Locate the cell with the specified text and output its (x, y) center coordinate. 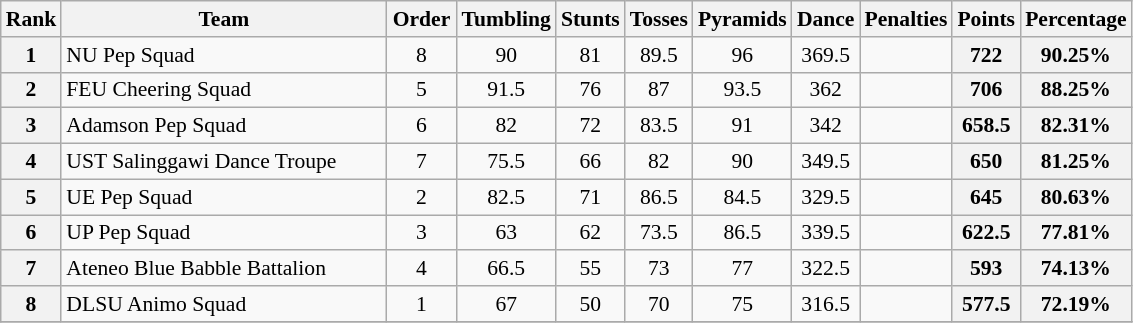
50 (590, 304)
Stunts (590, 19)
Points (986, 19)
96 (742, 55)
71 (590, 197)
Dance (826, 19)
Tosses (659, 19)
93.5 (742, 90)
658.5 (986, 126)
75 (742, 304)
722 (986, 55)
Rank (32, 19)
70 (659, 304)
77.81% (1076, 233)
73.5 (659, 233)
63 (506, 233)
75.5 (506, 162)
Penalties (906, 19)
Team (224, 19)
577.5 (986, 304)
Adamson Pep Squad (224, 126)
339.5 (826, 233)
80.63% (1076, 197)
66.5 (506, 269)
329.5 (826, 197)
DLSU Animo Squad (224, 304)
UE Pep Squad (224, 197)
90.25% (1076, 55)
87 (659, 90)
72 (590, 126)
67 (506, 304)
82.31% (1076, 126)
650 (986, 162)
91.5 (506, 90)
645 (986, 197)
369.5 (826, 55)
349.5 (826, 162)
72.19% (1076, 304)
62 (590, 233)
322.5 (826, 269)
89.5 (659, 55)
Pyramids (742, 19)
55 (590, 269)
74.13% (1076, 269)
76 (590, 90)
UST Salinggawi Dance Troupe (224, 162)
66 (590, 162)
Tumbling (506, 19)
622.5 (986, 233)
Ateneo Blue Babble Battalion (224, 269)
593 (986, 269)
362 (826, 90)
77 (742, 269)
81 (590, 55)
83.5 (659, 126)
NU Pep Squad (224, 55)
88.25% (1076, 90)
FEU Cheering Squad (224, 90)
Order (421, 19)
342 (826, 126)
73 (659, 269)
91 (742, 126)
81.25% (1076, 162)
82.5 (506, 197)
Percentage (1076, 19)
316.5 (826, 304)
UP Pep Squad (224, 233)
84.5 (742, 197)
706 (986, 90)
